Detect which cell encompasses the target text, then output its [X, Y] center coordinate. 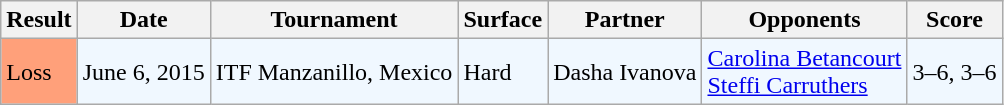
Score [954, 20]
Date [144, 20]
Hard [503, 72]
Surface [503, 20]
June 6, 2015 [144, 72]
Dasha Ivanova [625, 72]
Tournament [334, 20]
Carolina Betancourt Steffi Carruthers [804, 72]
Result [39, 20]
Loss [39, 72]
ITF Manzanillo, Mexico [334, 72]
Opponents [804, 20]
3–6, 3–6 [954, 72]
Partner [625, 20]
